Capture the cell that displays the provided text and extract its [x, y] central coordinate. 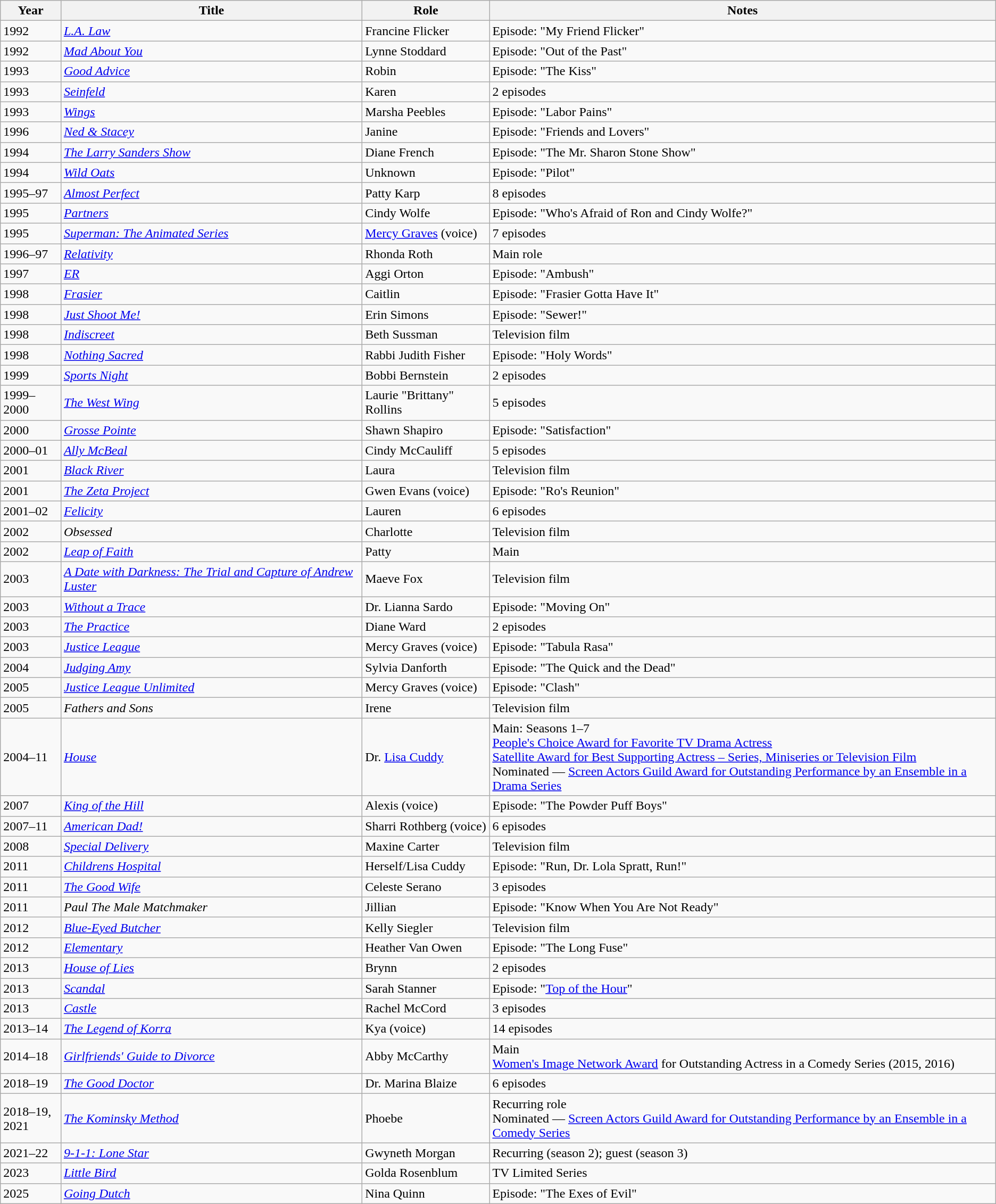
2018–19 [31, 1084]
Episode: "Satisfaction" [743, 430]
Episode: "The Exes of Evil" [743, 1193]
King of the Hill [211, 806]
Cindy McCauliff [426, 450]
Kya (voice) [426, 1029]
Year [31, 11]
1997 [31, 274]
Episode: "Out of the Past" [743, 51]
Episode: "Friends and Lovers" [743, 132]
Main role [743, 254]
Sports Night [211, 375]
The Good Wife [211, 887]
2025 [31, 1193]
Episode: "The Long Fuse" [743, 947]
The West Wing [211, 402]
Without a Trace [211, 606]
Episode: "The Mr. Sharon Stone Show" [743, 152]
Maeve Fox [426, 579]
2004 [31, 667]
Wings [211, 112]
2001–02 [31, 511]
1996–97 [31, 254]
Recurring (season 2); guest (season 3) [743, 1153]
Lauren [426, 511]
ER [211, 274]
Mad About You [211, 51]
Sarah Stanner [426, 988]
Nothing Sacred [211, 355]
Episode: "Holy Words" [743, 355]
TV Limited Series [743, 1173]
Janine [426, 132]
Rachel McCord [426, 1009]
Karen [426, 92]
Good Advice [211, 71]
Phoebe [426, 1118]
Relativity [211, 254]
House [211, 757]
Just Shoot Me! [211, 315]
1996 [31, 132]
Almost Perfect [211, 193]
Ned & Stacey [211, 132]
Episode: "Who's Afraid of Ron and Cindy Wolfe?" [743, 213]
2007–11 [31, 826]
Judging Amy [211, 667]
Episode: "Tabula Rasa" [743, 647]
Shawn Shapiro [426, 430]
The Larry Sanders Show [211, 152]
Herself/Lisa Cuddy [426, 867]
Felicity [211, 511]
2008 [31, 846]
2013–14 [31, 1029]
Castle [211, 1009]
7 episodes [743, 233]
14 episodes [743, 1029]
Grosse Pointe [211, 430]
Robin [426, 71]
1999 [31, 375]
Superman: The Animated Series [211, 233]
Role [426, 11]
Maxine Carter [426, 846]
Abby McCarthy [426, 1056]
The Good Doctor [211, 1084]
Unknown [426, 172]
Title [211, 11]
Charlotte [426, 531]
Laurie "Brittany" Rollins [426, 402]
2021–22 [31, 1153]
Girlfriends' Guide to Divorce [211, 1056]
Marsha Peebles [426, 112]
Episode: "The Kiss" [743, 71]
Frasier [211, 294]
Partners [211, 213]
Special Delivery [211, 846]
Celeste Serano [426, 887]
2014–18 [31, 1056]
Sharri Rothberg (voice) [426, 826]
Black River [211, 471]
Scandal [211, 988]
Laura [426, 471]
Alexis (voice) [426, 806]
Brynn [426, 968]
Wild Oats [211, 172]
Diane French [426, 152]
Childrens Hospital [211, 867]
Erin Simons [426, 315]
Beth Sussman [426, 335]
Episode: "Moving On" [743, 606]
Episode: "Pilot" [743, 172]
MainWomen's Image Network Award for Outstanding Actress in a Comedy Series (2015, 2016) [743, 1056]
2018–19,2021 [31, 1118]
1995–97 [31, 193]
8 episodes [743, 193]
A Date with Darkness: The Trial and Capture of Andrew Luster [211, 579]
Episode: "Top of the Hour" [743, 988]
Cindy Wolfe [426, 213]
Gwen Evans (voice) [426, 491]
The Zeta Project [211, 491]
Caitlin [426, 294]
Seinfeld [211, 92]
2007 [31, 806]
Rhonda Roth [426, 254]
Nina Quinn [426, 1193]
Episode: "Know When You Are Not Ready" [743, 907]
The Kominsky Method [211, 1118]
Sylvia Danforth [426, 667]
Notes [743, 11]
Justice League [211, 647]
The Legend of Korra [211, 1029]
Leap of Faith [211, 551]
Episode: "My Friend Flicker" [743, 31]
Aggi Orton [426, 274]
2000 [31, 430]
Elementary [211, 947]
2004–11 [31, 757]
L.A. Law [211, 31]
Obsessed [211, 531]
Patty [426, 551]
Justice League Unlimited [211, 688]
Golda Rosenblum [426, 1173]
Episode: "Frasier Gotta Have It" [743, 294]
Little Bird [211, 1173]
Lynne Stoddard [426, 51]
Patty Karp [426, 193]
Episode: "Sewer!" [743, 315]
Episode: "The Powder Puff Boys" [743, 806]
Episode: "Ambush" [743, 274]
Heather Van Owen [426, 947]
Blue-Eyed Butcher [211, 927]
Indiscreet [211, 335]
Irene [426, 708]
Bobbi Bernstein [426, 375]
Episode: "Clash" [743, 688]
Fathers and Sons [211, 708]
1999–2000 [31, 402]
Dr. Lianna Sardo [426, 606]
Going Dutch [211, 1193]
American Dad! [211, 826]
Dr. Lisa Cuddy [426, 757]
2023 [31, 1173]
House of Lies [211, 968]
Main [743, 551]
Francine Flicker [426, 31]
Gwyneth Morgan [426, 1153]
Dr. Marina Blaize [426, 1084]
9-1-1: Lone Star [211, 1153]
Kelly Siegler [426, 927]
Paul The Male Matchmaker [211, 907]
Ally McBeal [211, 450]
Diane Ward [426, 627]
Episode: "Run, Dr. Lola Spratt, Run!" [743, 867]
Episode: "Ro's Reunion" [743, 491]
Rabbi Judith Fisher [426, 355]
The Practice [211, 627]
Episode: "Labor Pains" [743, 112]
2000–01 [31, 450]
Jillian [426, 907]
Episode: "The Quick and the Dead" [743, 667]
Recurring roleNominated — Screen Actors Guild Award for Outstanding Performance by an Ensemble in a Comedy Series [743, 1118]
